Determine the (X, Y) coordinate at the center of the cell enclosing the given text.  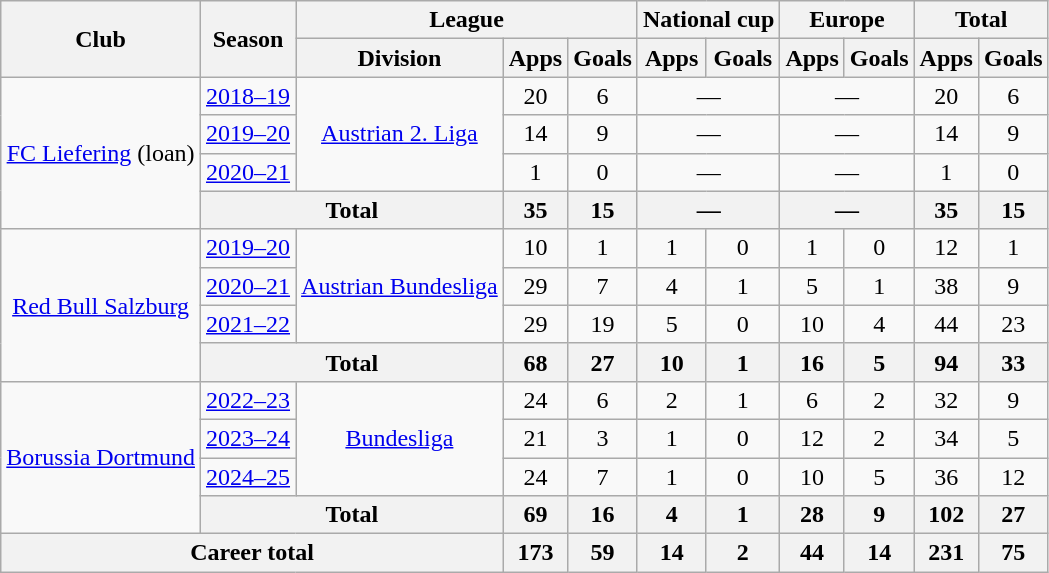
2022–23 (248, 400)
Division (400, 58)
21 (535, 438)
59 (603, 553)
231 (946, 553)
2023–24 (248, 438)
Career total (252, 553)
3 (603, 438)
2024–25 (248, 477)
Austrian Bundesliga (400, 286)
32 (946, 400)
173 (535, 553)
2021–22 (248, 324)
102 (946, 515)
National cup (708, 20)
Bundesliga (400, 438)
34 (946, 438)
Red Bull Salzburg (101, 305)
94 (946, 362)
68 (535, 362)
36 (946, 477)
2018–19 (248, 96)
Borussia Dortmund (101, 457)
19 (603, 324)
38 (946, 286)
33 (1013, 362)
Club (101, 39)
Europe (847, 20)
75 (1013, 553)
League (467, 20)
69 (535, 515)
23 (1013, 324)
Austrian 2. Liga (400, 134)
Season (248, 39)
FC Liefering (loan) (101, 153)
28 (812, 515)
